Return (X, Y) of the center of cell containing provided text 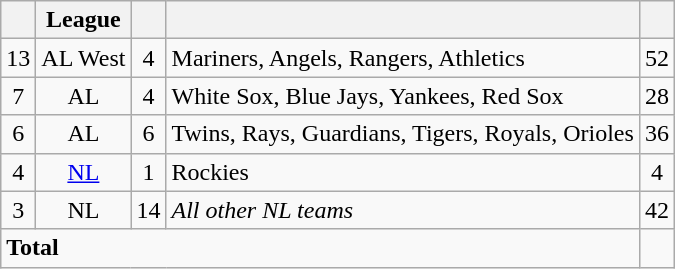
Mariners, Angels, Rangers, Athletics (402, 58)
42 (656, 210)
13 (18, 58)
Rockies (402, 172)
White Sox, Blue Jays, Yankees, Red Sox (402, 96)
52 (656, 58)
3 (18, 210)
AL West (84, 58)
Twins, Rays, Guardians, Tigers, Royals, Orioles (402, 134)
All other NL teams (402, 210)
League (84, 20)
36 (656, 134)
7 (18, 96)
28 (656, 96)
Total (320, 248)
1 (148, 172)
14 (148, 210)
